Pinpoint the cell where the given text exists, returning its (X, Y) midpoint coordinate. 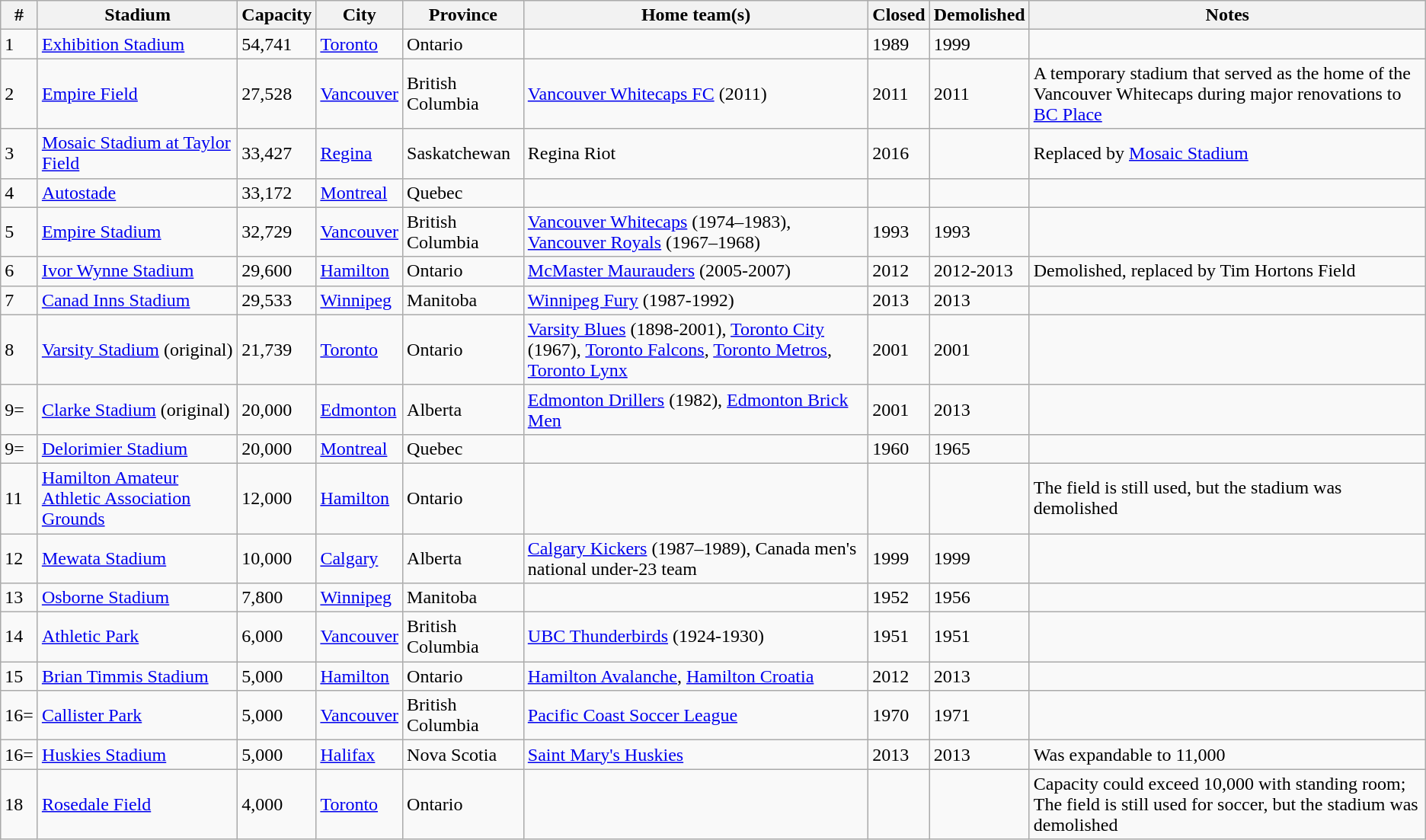
54,741 (277, 44)
33,172 (277, 193)
1965 (980, 449)
Mosaic Stadium at Taylor Field (137, 154)
Brian Timmis Stadium (137, 676)
City (360, 15)
Calgary Kickers (1987–1989), Canada men's national under-23 team (695, 557)
Saint Mary's Huskies (695, 755)
The field is still used, but the stadium was demolished (1227, 498)
1989 (899, 44)
10,000 (277, 557)
Vancouver Whitecaps FC (2011) (695, 94)
12 (20, 557)
29,533 (277, 300)
1952 (899, 598)
Winnipeg Fury (1987-1992) (695, 300)
33,427 (277, 154)
Rosedale Field (137, 804)
# (20, 15)
5 (20, 232)
1 (20, 44)
Ivor Wynne Stadium (137, 271)
Osborne Stadium (137, 598)
Stadium (137, 15)
Empire Field (137, 94)
Nova Scotia (463, 755)
Huskies Stadium (137, 755)
Regina Riot (695, 154)
18 (20, 804)
Notes (1227, 15)
1971 (980, 716)
32,729 (277, 232)
15 (20, 676)
A temporary stadium that served as the home of the Vancouver Whitecaps during major renovations to BC Place (1227, 94)
1956 (980, 598)
Halifax (360, 755)
Edmonton (360, 410)
Clarke Stadium (original) (137, 410)
Athletic Park (137, 637)
14 (20, 637)
Callister Park (137, 716)
1970 (899, 716)
Varsity Blues (1898-2001), Toronto City (1967), Toronto Falcons, Toronto Metros, Toronto Lynx (695, 350)
Hamilton Amateur Athletic Association Grounds (137, 498)
McMaster Maurauders (2005-2007) (695, 271)
Closed (899, 15)
Capacity could exceed 10,000 with standing room; The field is still used for soccer, but the stadium was demolished (1227, 804)
Home team(s) (695, 15)
2 (20, 94)
Autostade (137, 193)
21,739 (277, 350)
1960 (899, 449)
13 (20, 598)
8 (20, 350)
6,000 (277, 637)
Demolished, replaced by Tim Hortons Field (1227, 271)
2012-2013 (980, 271)
7,800 (277, 598)
11 (20, 498)
Capacity (277, 15)
Vancouver Whitecaps (1974–1983), Vancouver Royals (1967–1968) (695, 232)
3 (20, 154)
Saskatchewan (463, 154)
4 (20, 193)
Delorimier Stadium (137, 449)
4,000 (277, 804)
Demolished (980, 15)
Replaced by Mosaic Stadium (1227, 154)
27,528 (277, 94)
Province (463, 15)
29,600 (277, 271)
Edmonton Drillers (1982), Edmonton Brick Men (695, 410)
Empire Stadium (137, 232)
Varsity Stadium (original) (137, 350)
Hamilton Avalanche, Hamilton Croatia (695, 676)
7 (20, 300)
Exhibition Stadium (137, 44)
Was expandable to 11,000 (1227, 755)
UBC Thunderbirds (1924-1930) (695, 637)
Canad Inns Stadium (137, 300)
Mewata Stadium (137, 557)
Pacific Coast Soccer League (695, 716)
2016 (899, 154)
12,000 (277, 498)
Calgary (360, 557)
Regina (360, 154)
6 (20, 271)
